Output the [X, Y] coordinate of the center of the cell containing the given text.  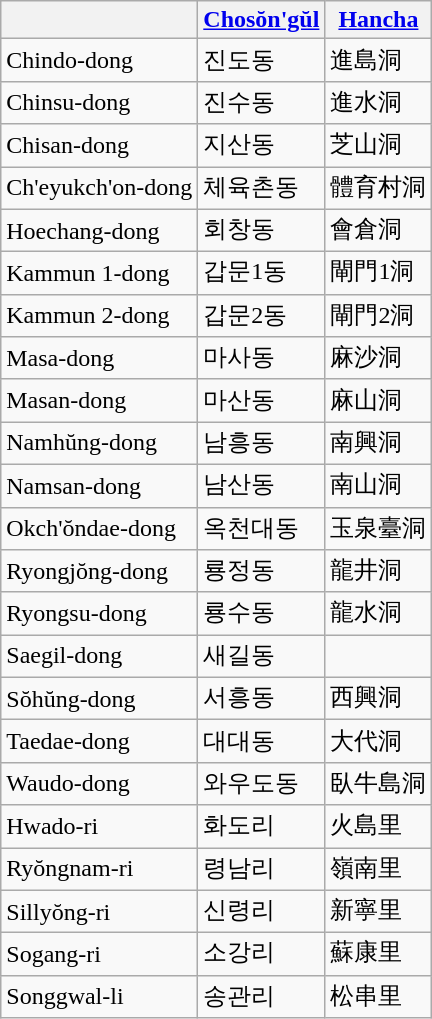
마사동 [262, 358]
갑문2동 [262, 316]
麻沙洞 [378, 358]
Ryŏngnam-ri [100, 870]
會倉洞 [378, 230]
갑문1동 [262, 274]
大代洞 [378, 742]
신령리 [262, 912]
Sillyŏng-ri [100, 912]
Hwado-ri [100, 826]
臥牛島洞 [378, 784]
Ch'eyukch'on-dong [100, 188]
남산동 [262, 486]
남흥동 [262, 444]
송관리 [262, 996]
火島里 [378, 826]
Hancha [378, 20]
체육촌동 [262, 188]
西興洞 [378, 698]
Chosŏn'gŭl [262, 20]
Sŏhŭng-dong [100, 698]
서흥동 [262, 698]
진도동 [262, 60]
Sogang-ri [100, 954]
南興洞 [378, 444]
지산동 [262, 146]
芝山洞 [378, 146]
Waudo-dong [100, 784]
화도리 [262, 826]
新寧里 [378, 912]
진수동 [262, 102]
룡정동 [262, 572]
南山洞 [378, 486]
룡수동 [262, 614]
소강리 [262, 954]
麻山洞 [378, 400]
Saegil-dong [100, 656]
마산동 [262, 400]
Chindo-dong [100, 60]
閘門2洞 [378, 316]
Chisan-dong [100, 146]
옥천대동 [262, 528]
Masa-dong [100, 358]
Okch'ŏndae-dong [100, 528]
와우도동 [262, 784]
體育村洞 [378, 188]
령남리 [262, 870]
Namhŭng-dong [100, 444]
玉泉臺洞 [378, 528]
Namsan-dong [100, 486]
회창동 [262, 230]
嶺南里 [378, 870]
Ryongsu-dong [100, 614]
Hoechang-dong [100, 230]
Songgwal-li [100, 996]
進島洞 [378, 60]
Masan-dong [100, 400]
Taedae-dong [100, 742]
새길동 [262, 656]
龍水洞 [378, 614]
閘門1洞 [378, 274]
Kammun 2-dong [100, 316]
대대동 [262, 742]
進水洞 [378, 102]
Kammun 1-dong [100, 274]
松串里 [378, 996]
Ryongjŏng-dong [100, 572]
Chinsu-dong [100, 102]
龍井洞 [378, 572]
蘇康里 [378, 954]
